Find where the given text appears and provide that cell's center as (X, Y) coordinate. 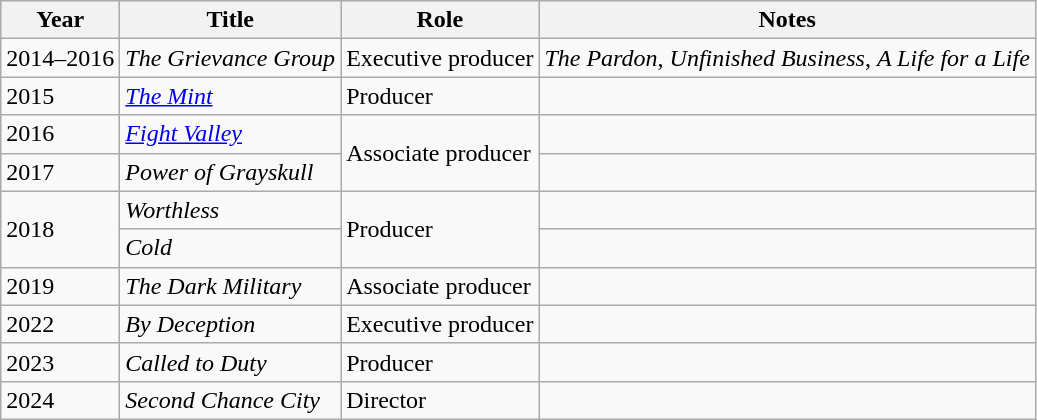
2024 (60, 400)
By Deception (230, 324)
Power of Grayskull (230, 172)
Year (60, 20)
Director (440, 400)
The Dark Military (230, 286)
2014–2016 (60, 58)
Notes (787, 20)
The Pardon, Unfinished Business, A Life for a Life (787, 58)
2019 (60, 286)
2015 (60, 96)
Cold (230, 248)
Called to Duty (230, 362)
Worthless (230, 210)
Second Chance City (230, 400)
2022 (60, 324)
2016 (60, 134)
Role (440, 20)
2017 (60, 172)
Fight Valley (230, 134)
Title (230, 20)
2018 (60, 229)
2023 (60, 362)
The Grievance Group (230, 58)
The Mint (230, 96)
